Find where the given text appears and provide that cell's center as (X, Y) coordinate. 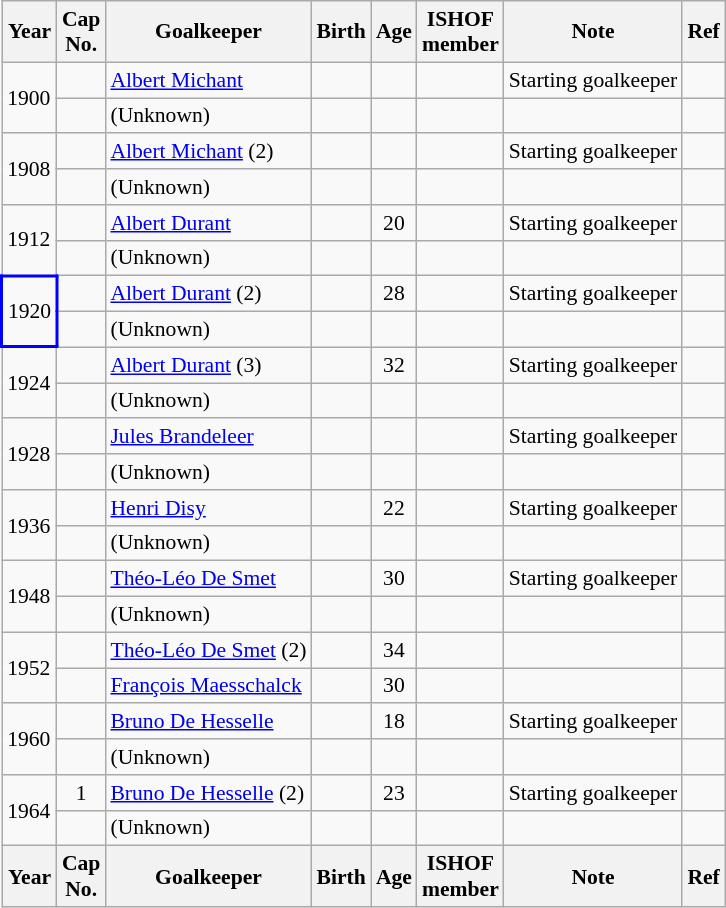
Albert Durant (208, 223)
Théo-Léo De Smet (2) (208, 650)
Henri Disy (208, 508)
Albert Durant (2) (208, 294)
Albert Durant (3) (208, 365)
Albert Michant (2) (208, 152)
Bruno De Hesselle (2) (208, 793)
23 (394, 793)
Bruno De Hesselle (208, 722)
1964 (30, 810)
28 (394, 294)
Albert Michant (208, 80)
Théo-Léo De Smet (208, 579)
1960 (30, 740)
20 (394, 223)
François Maesschalck (208, 686)
1948 (30, 596)
1924 (30, 382)
Jules Brandeleer (208, 437)
1920 (30, 312)
1 (82, 793)
1900 (30, 98)
22 (394, 508)
1928 (30, 454)
1908 (30, 170)
1936 (30, 526)
1952 (30, 668)
32 (394, 365)
1912 (30, 240)
18 (394, 722)
34 (394, 650)
